Identify which cell holds the provided text, then report its [X, Y] central coordinate. 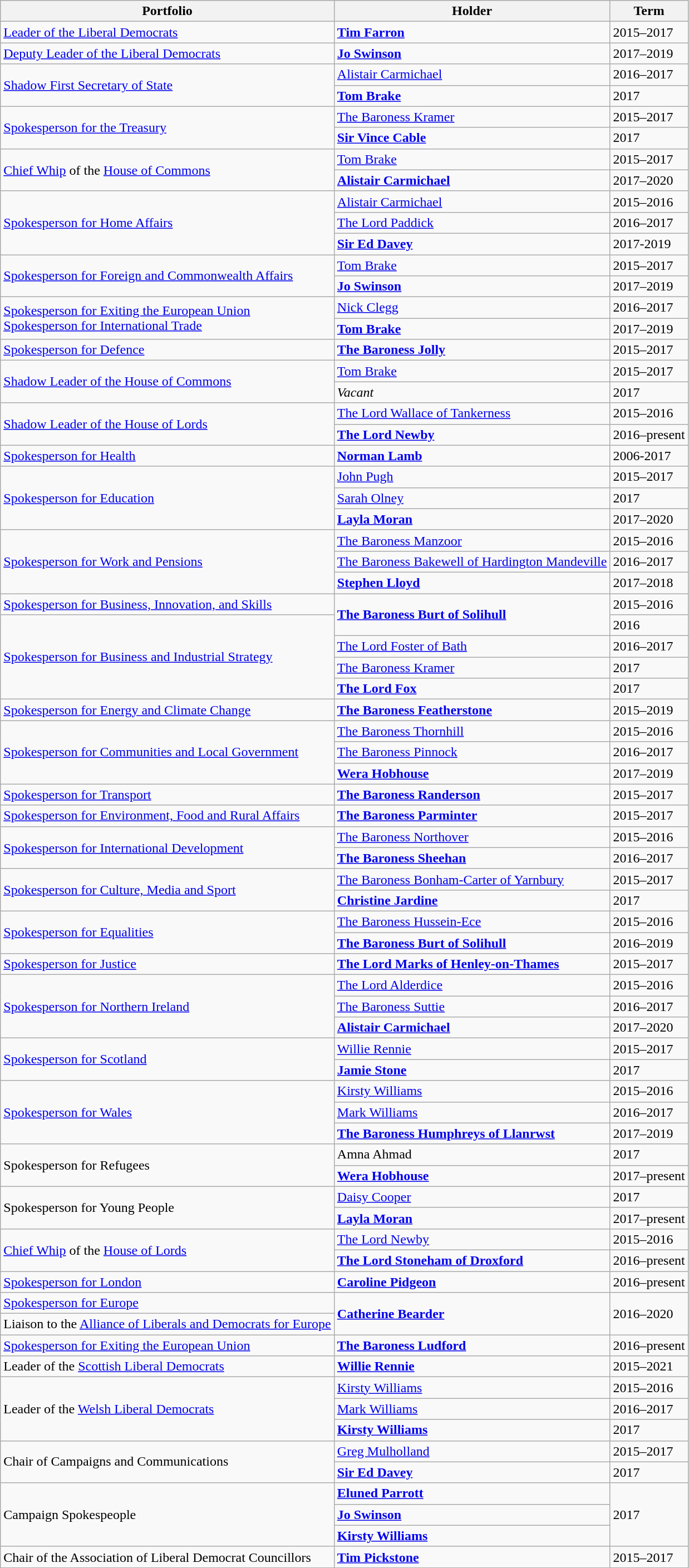
Spokesperson for London [168, 1281]
Vacant [472, 392]
Stephen Lloyd [472, 583]
Nick Clegg [472, 308]
Spokesperson for Culture, Media and Sport [168, 890]
Jamie Stone [472, 1070]
Spokesperson for the Treasury [168, 127]
Shadow First Secretary of State [168, 85]
Chair of the Association of Liberal Democrat Councillors [168, 1557]
The Baroness Thornhill [472, 731]
Liaison to the Alliance of Liberals and Democrats for Europe [168, 1324]
2015–2019 [649, 710]
Eluned Parrott [472, 1493]
Tim Pickstone [472, 1557]
Spokesperson for Environment, Food and Rural Affairs [168, 816]
The Baroness Hussein-Ece [472, 921]
Chair of Campaigns and Communications [168, 1462]
The Baroness Bonham-Carter of Yarnbury [472, 879]
Sir Vince Cable [472, 138]
Shadow Leader of the House of Commons [168, 382]
Spokesperson for Young People [168, 1207]
Spokesperson for Exiting the European UnionSpokesperson for International Trade [168, 318]
The Baroness Featherstone [472, 710]
2017-2019 [649, 244]
Campaign Spokespeople [168, 1515]
The Baroness Northover [472, 837]
The Lord Stoneham of Droxford [472, 1260]
Christine Jardine [472, 900]
Catherine Bearder [472, 1314]
Shadow Leader of the House of Lords [168, 424]
Spokesperson for Communities and Local Government [168, 752]
Spokesperson for Health [168, 456]
The Lord Foster of Bath [472, 647]
The Lord Paddick [472, 223]
Spokesperson for Europe [168, 1303]
The Baroness Manzoor [472, 540]
Spokesperson for Exiting the European Union [168, 1345]
Spokesperson for Defence [168, 350]
Sarah Olney [472, 498]
The Baroness Ludford [472, 1345]
The Baroness Pinnock [472, 752]
Norman Lamb [472, 456]
Spokesperson for Equalities [168, 932]
The Lord Fox [472, 689]
Leader of the Liberal Democrats [168, 32]
Leader of the Scottish Liberal Democrats [168, 1367]
Deputy Leader of the Liberal Democrats [168, 53]
The Baroness Humphreys of Llanrwst [472, 1133]
Leader of the Welsh Liberal Democrats [168, 1409]
Chief Whip of the House of Commons [168, 170]
The Baroness Randerson [472, 795]
Spokesperson for Justice [168, 964]
Spokesperson for Education [168, 498]
Amna Ahmad [472, 1155]
2017–2018 [649, 583]
The Lord Wallace of Tankerness [472, 413]
Greg Mulholland [472, 1451]
The Baroness Parminter [472, 816]
Spokesperson for Energy and Climate Change [168, 710]
The Baroness Suttie [472, 1007]
Spokesperson for Work and Pensions [168, 561]
Tim Farron [472, 32]
The Lord Alderdice [472, 985]
Spokesperson for Business, Innovation, and Skills [168, 604]
Spokesperson for Business and Industrial Strategy [168, 657]
2016 [649, 625]
The Lord Marks of Henley-on-Thames [472, 964]
Spokesperson for Foreign and Commonwealth Affairs [168, 276]
John Pugh [472, 477]
Chief Whip of the House of Lords [168, 1250]
Daisy Cooper [472, 1197]
Caroline Pidgeon [472, 1281]
Spokesperson for Scotland [168, 1059]
Spokesperson for Transport [168, 795]
The Baroness Jolly [472, 350]
Portfolio [168, 11]
Spokesperson for Northern Ireland [168, 1007]
Spokesperson for Home Affairs [168, 223]
2015–2021 [649, 1367]
2016–2020 [649, 1314]
Holder [472, 11]
Spokesperson for Refugees [168, 1165]
2016–2019 [649, 943]
Spokesperson for International Development [168, 847]
The Baroness Sheehan [472, 858]
Spokesperson for Wales [168, 1112]
The Baroness Bakewell of Hardington Mandeville [472, 561]
2006-2017 [649, 456]
Term [649, 11]
